From the cell containing the given text, extract its center point as (X, Y) coordinate. 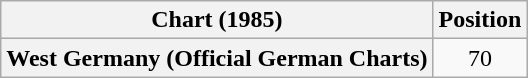
West Germany (Official German Charts) (217, 58)
Position (480, 20)
70 (480, 58)
Chart (1985) (217, 20)
